Determine the [x, y] coordinate at the center of the cell enclosing the given text.  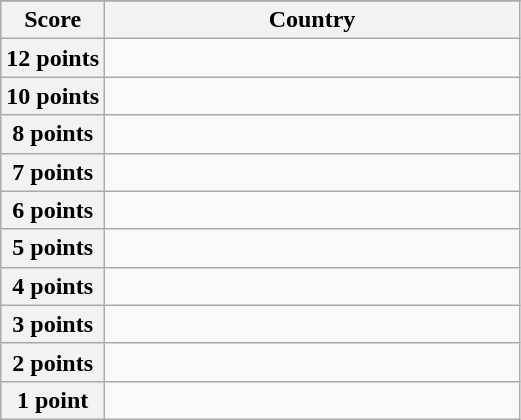
5 points [53, 248]
6 points [53, 210]
1 point [53, 400]
4 points [53, 286]
10 points [53, 96]
2 points [53, 362]
12 points [53, 58]
8 points [53, 134]
3 points [53, 324]
7 points [53, 172]
Country [312, 20]
Score [53, 20]
